Determine the [x, y] coordinate at the center of the cell enclosing the given text.  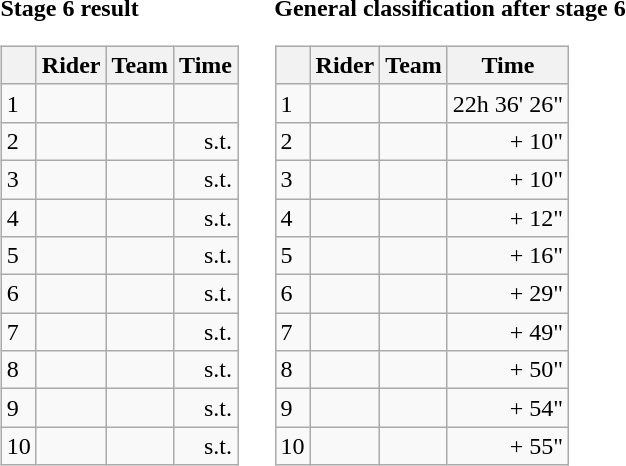
+ 49" [508, 332]
+ 50" [508, 370]
+ 16" [508, 256]
+ 12" [508, 217]
22h 36' 26" [508, 103]
+ 55" [508, 446]
+ 29" [508, 294]
+ 54" [508, 408]
